Provide the [X, Y] coordinate of the cell's center where the given text is located.  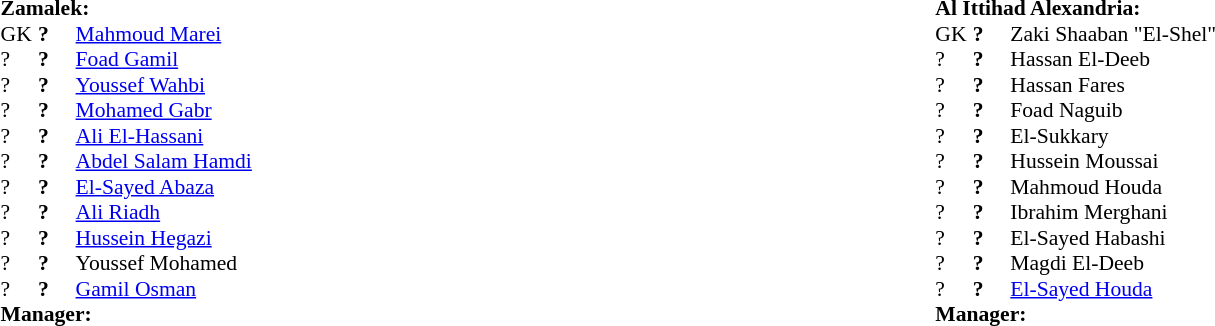
Hussein Hegazi [164, 238]
Ali El-Hassani [164, 136]
Abdel Salam Hamdi [164, 161]
Youssef Mohamed [164, 263]
El-Sayed Abaza [164, 187]
Youssef Wahbi [164, 85]
Gamil Osman [164, 289]
Mahmoud Marei [164, 34]
Foad Gamil [164, 59]
Ali Riadh [164, 213]
Mohamed Gabr [164, 111]
